Locate the cell with the specified text and output its [x, y] center coordinate. 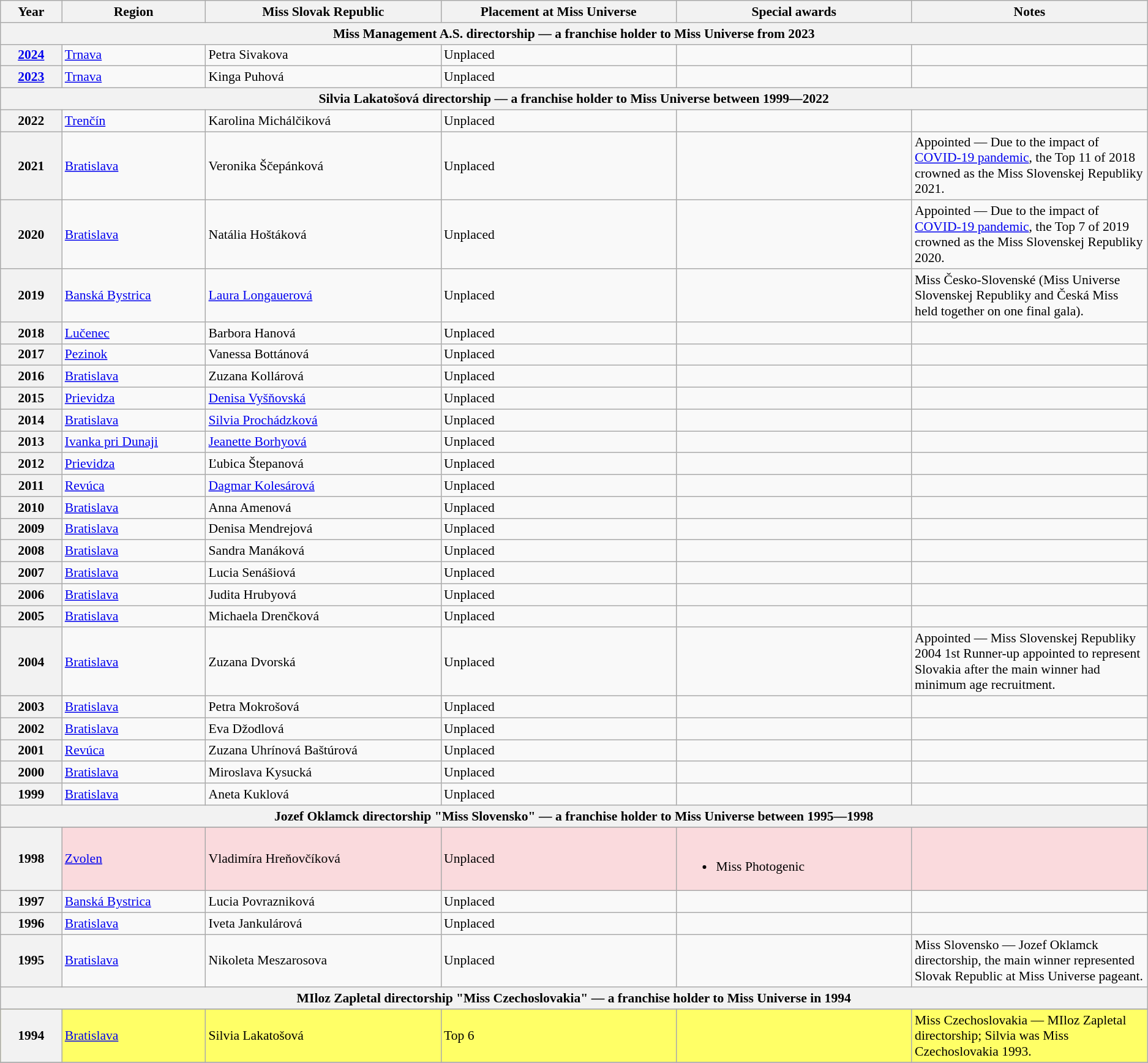
Jeanette Borhyová [323, 442]
Year [31, 12]
Special awards [793, 12]
2009 [31, 529]
2024 [31, 55]
2001 [31, 751]
Miss Photogenic [793, 858]
Appointed ― Miss Slovenskej Republiky 2004 1st Runner-up appointed to represent Slovakia after the main winner had minimum age recruitment. [1030, 662]
2008 [31, 551]
Kinga Puhová [323, 77]
Silvia Prochádzková [323, 420]
Silvia Lakatošová [323, 1036]
Sandra Manáková [323, 551]
2010 [31, 508]
Zuzana Uhrínová Baštúrová [323, 751]
Lucia Senášiová [323, 573]
Ivanka pri Dunaji [133, 442]
Karolina Michálčiková [323, 121]
Anna Amenová [323, 508]
2019 [31, 295]
Nikoleta Meszarosova [323, 961]
2007 [31, 573]
2023 [31, 77]
2022 [31, 121]
2017 [31, 355]
Miss Slovensko — Jozef Oklamck directorship, the main winner represented Slovak Republic at Miss Universe pageant. [1030, 961]
2021 [31, 166]
1995 [31, 961]
2015 [31, 399]
Pezinok [133, 355]
Natália Hoštáková [323, 235]
Petra Sivakova [323, 55]
Placement at Miss Universe [558, 12]
2000 [31, 773]
2014 [31, 420]
Petra Mokrošová [323, 707]
Zvolen [133, 858]
Dagmar Kolesárová [323, 486]
1996 [31, 923]
Denisa Mendrejová [323, 529]
2002 [31, 729]
Zuzana Dvorská [323, 662]
Vanessa Bottánová [323, 355]
Miroslava Kysucká [323, 773]
2003 [31, 707]
Iveta Jankulárová [323, 923]
Appointed — Due to the impact of COVID-19 pandemic, the Top 11 of 2018 crowned as the Miss Slovenskej Republiky 2021. [1030, 166]
Zuzana Kollárová [323, 377]
Miss Czechoslovakia — MIloz Zapletal directorship; Silvia was Miss Czechoslovakia 1993. [1030, 1036]
Miss Slovak Republic [323, 12]
Denisa Vyšňovská [323, 399]
Lučenec [133, 333]
Judita Hrubyová [323, 595]
Michaela Drenčková [323, 617]
1999 [31, 794]
Trenčín [133, 121]
2011 [31, 486]
2020 [31, 235]
Laura Longauerová [323, 295]
Jozef Oklamck directorship "Miss Slovensko" — a franchise holder to Miss Universe between 1995―1998 [574, 816]
Vladimíra Hreňovčíková [323, 858]
Eva Džodlová [323, 729]
1997 [31, 902]
2004 [31, 662]
Top 6 [558, 1036]
Veronika Ščepánková [323, 166]
Miss Management A.S. directorship — a franchise holder to Miss Universe from 2023 [574, 34]
2006 [31, 595]
Miss Česko-Slovenské (Miss Universe Slovenskej Republiky and Česká Miss held together on one final gala). [1030, 295]
MIloz Zapletal directorship "Miss Czechoslovakia" — a franchise holder to Miss Universe in 1994 [574, 999]
Aneta Kuklová [323, 794]
2018 [31, 333]
Ľubica Štepanová [323, 464]
2013 [31, 442]
2005 [31, 617]
Silvia Lakatošová directorship — a franchise holder to Miss Universe between 1999―2022 [574, 99]
Barbora Hanová [323, 333]
2012 [31, 464]
2016 [31, 377]
1994 [31, 1036]
Notes [1030, 12]
1998 [31, 858]
Lucia Povrazniková [323, 902]
Appointed — Due to the impact of COVID-19 pandemic, the Top 7 of 2019 crowned as the Miss Slovenskej Republiky 2020. [1030, 235]
Region [133, 12]
